Output the [x, y] coordinate of the center of the cell containing the given text.  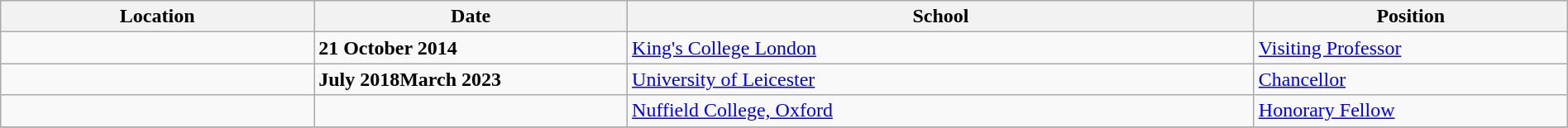
Position [1411, 17]
July 2018March 2023 [471, 79]
School [941, 17]
Date [471, 17]
Chancellor [1411, 79]
Location [157, 17]
Nuffield College, Oxford [941, 111]
Honorary Fellow [1411, 111]
King's College London [941, 48]
University of Leicester [941, 79]
21 October 2014 [471, 48]
Visiting Professor [1411, 48]
